Locate the cell with the specified text and output its [x, y] center coordinate. 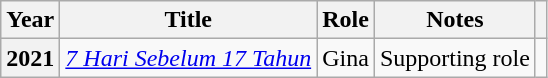
Notes [454, 20]
Role [346, 20]
Gina [346, 58]
Title [188, 20]
Supporting role [454, 58]
7 Hari Sebelum 17 Tahun [188, 58]
2021 [30, 58]
Year [30, 20]
